For the text-containing cell, return its midpoint in [x, y] coordinate format. 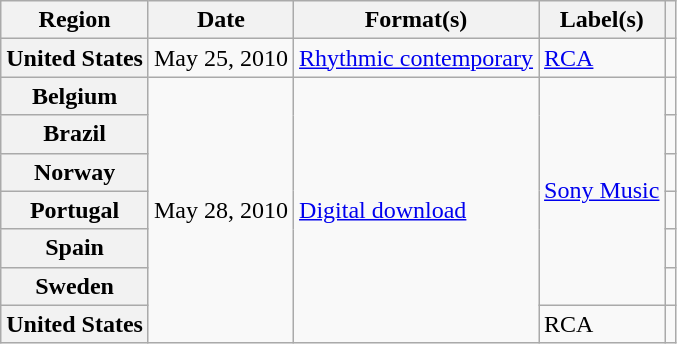
Digital download [416, 210]
Label(s) [602, 20]
Belgium [75, 96]
Rhythmic contemporary [416, 58]
May 28, 2010 [220, 210]
Portugal [75, 210]
Sweden [75, 286]
Format(s) [416, 20]
Brazil [75, 134]
May 25, 2010 [220, 58]
Date [220, 20]
Spain [75, 248]
Norway [75, 172]
Sony Music [602, 191]
Region [75, 20]
